For the text-containing cell, return its midpoint in [x, y] coordinate format. 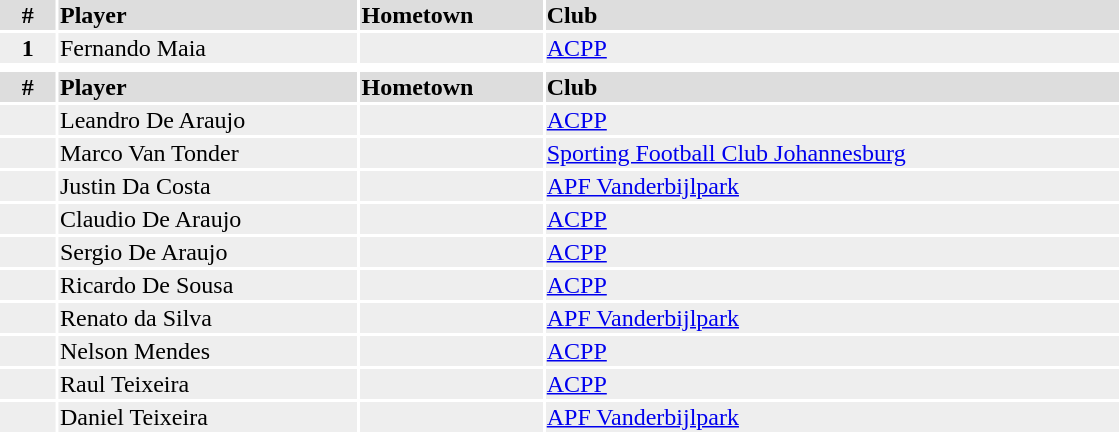
Daniel Teixeira [207, 417]
Nelson Mendes [207, 351]
Sergio De Araujo [207, 252]
Fernando Maia [207, 48]
Ricardo De Sousa [207, 285]
1 [28, 48]
Marco Van Tonder [207, 153]
Sporting Football Club Johannesburg [832, 153]
Justin Da Costa [207, 186]
Raul Teixeira [207, 384]
Renato da Silva [207, 318]
Leandro De Araujo [207, 120]
Claudio De Araujo [207, 219]
